Detect which cell encompasses the target text, then output its (X, Y) center coordinate. 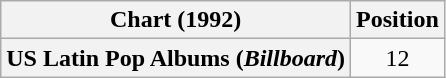
Position (398, 20)
US Latin Pop Albums (Billboard) (176, 58)
Chart (1992) (176, 20)
12 (398, 58)
